From the cell containing the given text, extract its center point as (X, Y) coordinate. 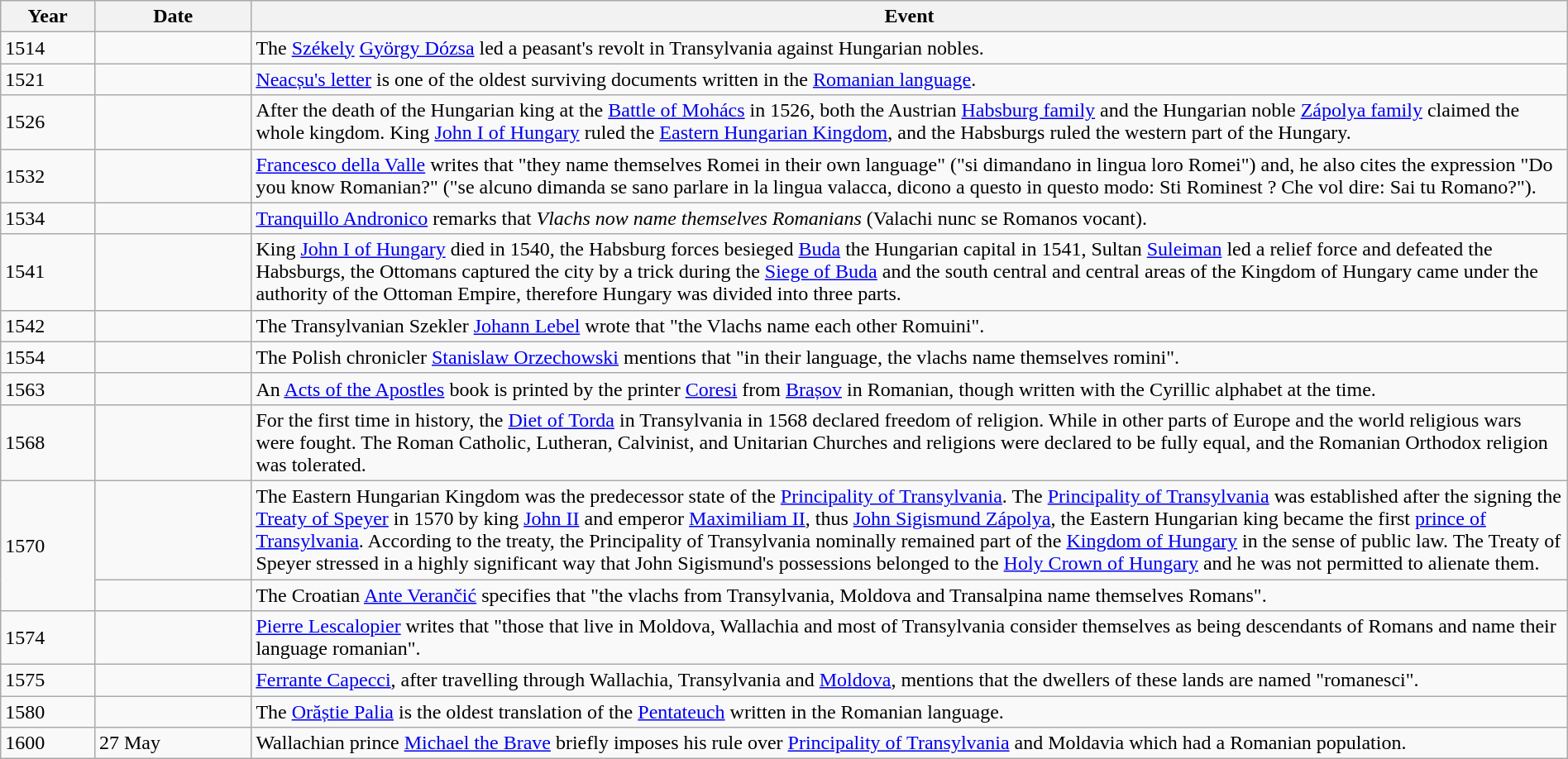
1526 (48, 122)
27 May (172, 743)
1600 (48, 743)
1574 (48, 638)
The Transylvanian Szekler Johann Lebel wrote that "the Vlachs name each other Romuini". (910, 326)
1514 (48, 48)
An Acts of the Apostles book is printed by the printer Coresi from Brașov in Romanian, though written with the Cyrillic alphabet at the time. (910, 389)
1570 (48, 546)
Ferrante Capecci, after travelling through Wallachia, Transylvania and Moldova, mentions that the dwellers of these lands are named "romanesci". (910, 680)
1554 (48, 357)
Tranquillo Andronico remarks that Vlachs now name themselves Romanians (Valachi nunc se Romanos vocant). (910, 218)
1532 (48, 175)
Year (48, 17)
Wallachian prince Michael the Brave briefly imposes his rule over Principality of Transylvania and Moldavia which had a Romanian population. (910, 743)
1568 (48, 442)
Neacșu's letter is one of the oldest surviving documents written in the Romanian language. (910, 79)
1521 (48, 79)
The Orăștie Palia is the oldest translation of the Pentateuch written in the Romanian language. (910, 712)
The Croatian Ante Verančić specifies that "the vlachs from Transylvania, Moldova and Transalpina name themselves Romans". (910, 594)
1563 (48, 389)
The Székely György Dózsa led a peasant's revolt in Transylvania against Hungarian nobles. (910, 48)
1575 (48, 680)
1542 (48, 326)
Date (172, 17)
The Polish chronicler Stanislaw Orzechowski mentions that "in their language, the vlachs name themselves romini". (910, 357)
Event (910, 17)
1541 (48, 272)
1580 (48, 712)
1534 (48, 218)
